Scan for the cell matching the given text and deliver its (X, Y) coordinate at center. 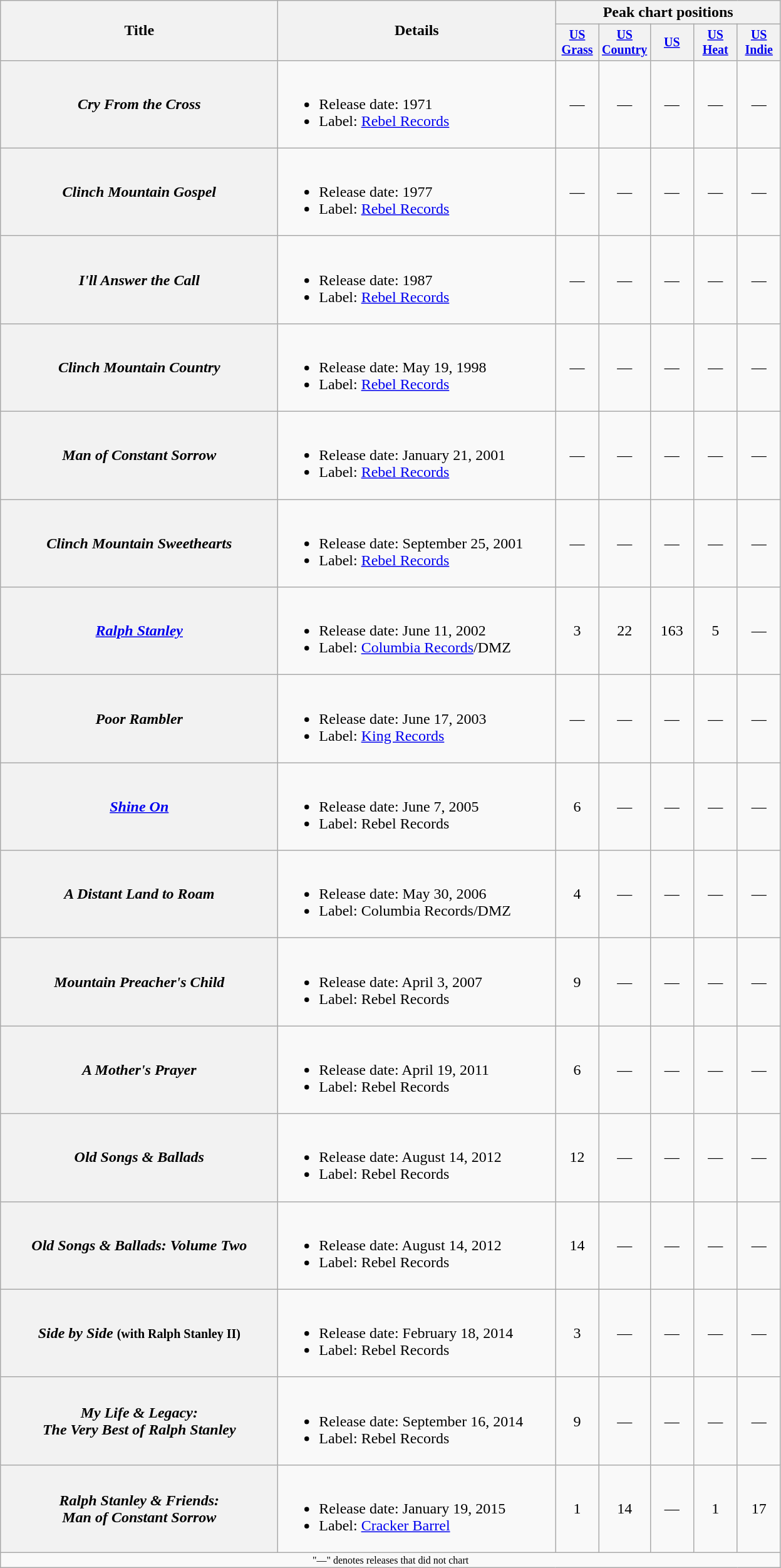
Release date: June 17, 2003Label: King Records (417, 719)
US Heat (715, 43)
12 (577, 1158)
Release date: 1971Label: Rebel Records (417, 104)
Poor Rambler (139, 719)
Clinch Mountain Sweethearts (139, 543)
US Country (624, 43)
US (671, 43)
Release date: April 3, 2007Label: Rebel Records (417, 982)
Release date: September 25, 2001Label: Rebel Records (417, 543)
4 (577, 894)
Old Songs & Ballads (139, 1158)
5 (715, 631)
Release date: 1987Label: Rebel Records (417, 280)
Cry From the Cross (139, 104)
Ralph Stanley (139, 631)
22 (624, 631)
Release date: January 19, 2015Label: Cracker Barrel (417, 1508)
US Indie (759, 43)
Clinch Mountain Gospel (139, 192)
Old Songs & Ballads: Volume Two (139, 1245)
Clinch Mountain Country (139, 367)
A Mother's Prayer (139, 1070)
Release date: June 7, 2005Label: Rebel Records (417, 807)
A Distant Land to Roam (139, 894)
Release date: June 11, 2002Label: Columbia Records/DMZ (417, 631)
Release date: February 18, 2014Label: Rebel Records (417, 1333)
17 (759, 1508)
Details (417, 31)
Shine On (139, 807)
Release date: April 19, 2011Label: Rebel Records (417, 1070)
Release date: January 21, 2001Label: Rebel Records (417, 456)
Release date: 1977Label: Rebel Records (417, 192)
Release date: May 19, 1998Label: Rebel Records (417, 367)
Title (139, 31)
Ralph Stanley & Friends:Man of Constant Sorrow (139, 1508)
Man of Constant Sorrow (139, 456)
My Life & Legacy:The Very Best of Ralph Stanley (139, 1421)
Peak chart positions (668, 13)
US Grass (577, 43)
Side by Side (with Ralph Stanley II) (139, 1333)
163 (671, 631)
"—" denotes releases that did not chart (391, 1560)
I'll Answer the Call (139, 280)
Release date: May 30, 2006Label: Columbia Records/DMZ (417, 894)
Release date: September 16, 2014Label: Rebel Records (417, 1421)
Mountain Preacher's Child (139, 982)
